Provide the [X, Y] coordinate of the cell's center where the given text is located.  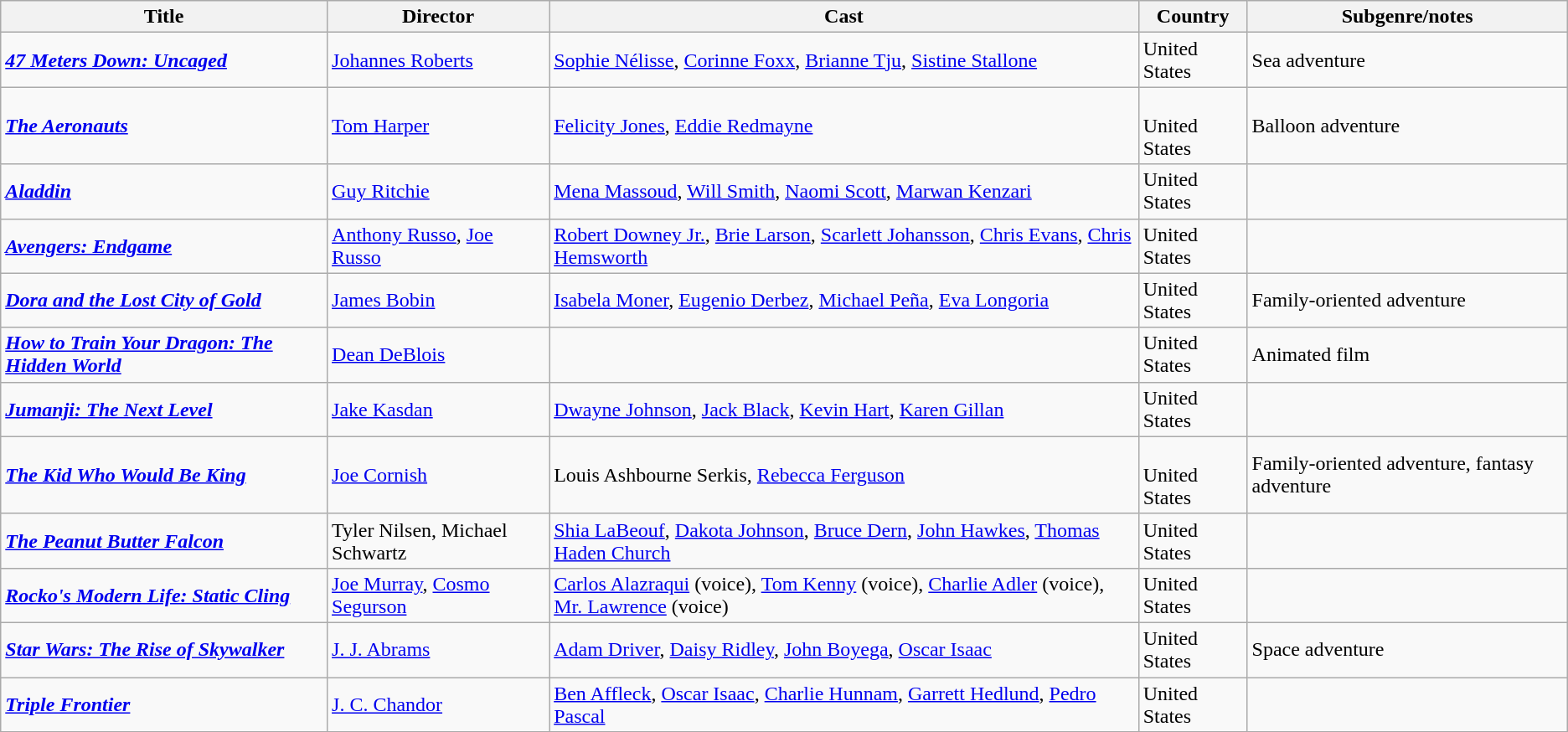
Balloon adventure [1407, 126]
Family-oriented adventure [1407, 300]
Avengers: Endgame [164, 246]
Star Wars: The Rise of Skywalker [164, 650]
How to Train Your Dragon: The Hidden World [164, 355]
Title [164, 17]
Director [439, 17]
J. J. Abrams [439, 650]
Aladdin [164, 191]
Carlos Alazraqui (voice), Tom Kenny (voice), Charlie Adler (voice), Mr. Lawrence (voice) [844, 595]
Johannes Roberts [439, 60]
Isabela Moner, Eugenio Derbez, Michael Peña, Eva Longoria [844, 300]
The Kid Who Would Be King [164, 475]
Triple Frontier [164, 704]
47 Meters Down: Uncaged [164, 60]
J. C. Chandor [439, 704]
Jumanji: The Next Level [164, 409]
James Bobin [439, 300]
Joe Cornish [439, 475]
Sea adventure [1407, 60]
Robert Downey Jr., Brie Larson, Scarlett Johansson, Chris Evans, Chris Hemsworth [844, 246]
Space adventure [1407, 650]
The Aeronauts [164, 126]
Tyler Nilsen, Michael Schwartz [439, 541]
Shia LaBeouf, Dakota Johnson, Bruce Dern, John Hawkes, Thomas Haden Church [844, 541]
Ben Affleck, Oscar Isaac, Charlie Hunnam, Garrett Hedlund, Pedro Pascal [844, 704]
Guy Ritchie [439, 191]
Tom Harper [439, 126]
Dean DeBlois [439, 355]
Louis Ashbourne Serkis, Rebecca Ferguson [844, 475]
Animated film [1407, 355]
Mena Massoud, Will Smith, Naomi Scott, Marwan Kenzari [844, 191]
The Peanut Butter Falcon [164, 541]
Rocko's Modern Life: Static Cling [164, 595]
Cast [844, 17]
Anthony Russo, Joe Russo [439, 246]
Jake Kasdan [439, 409]
Dwayne Johnson, Jack Black, Kevin Hart, Karen Gillan [844, 409]
Subgenre/notes [1407, 17]
Adam Driver, Daisy Ridley, John Boyega, Oscar Isaac [844, 650]
Country [1193, 17]
Felicity Jones, Eddie Redmayne [844, 126]
Family-oriented adventure, fantasy adventure [1407, 475]
Dora and the Lost City of Gold [164, 300]
Joe Murray, Cosmo Segurson [439, 595]
Sophie Nélisse, Corinne Foxx, Brianne Tju, Sistine Stallone [844, 60]
